Locate the cell with the specified text and output its [x, y] center coordinate. 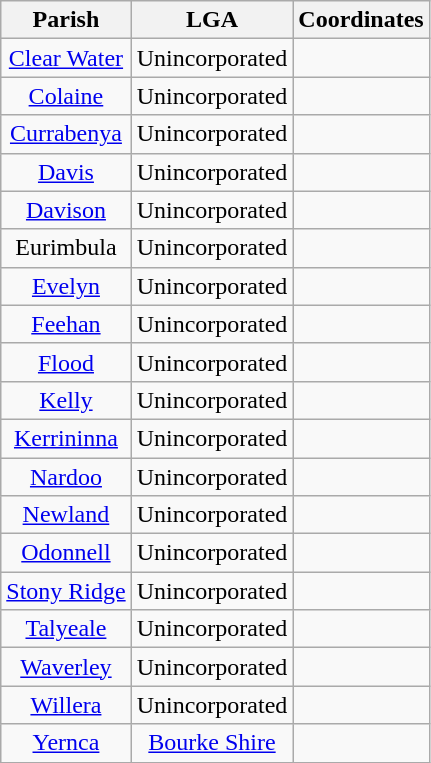
Flood [66, 362]
Yernca [66, 743]
Waverley [66, 667]
Stony Ridge [66, 591]
Kerrininna [66, 438]
Odonnell [66, 553]
Nardoo [66, 477]
Clear Water [66, 58]
Bourke Shire [212, 743]
Eurimbula [66, 248]
Davison [66, 210]
Kelly [66, 400]
Willera [66, 705]
Feehan [66, 324]
Evelyn [66, 286]
Newland [66, 515]
Colaine [66, 96]
LGA [212, 20]
Coordinates [361, 20]
Talyeale [66, 629]
Currabenya [66, 134]
Davis [66, 172]
Parish [66, 20]
